Locate the cell with the specified text and output its (x, y) center coordinate. 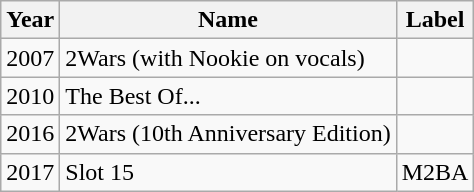
The Best Of... (228, 96)
Name (228, 20)
M2BA (435, 172)
2017 (30, 172)
2010 (30, 96)
2Wars (10th Anniversary Edition) (228, 134)
2007 (30, 58)
Slot 15 (228, 172)
Label (435, 20)
Year (30, 20)
2Wars (with Nookie on vocals) (228, 58)
2016 (30, 134)
